Identify which cell holds the provided text, then report its (x, y) central coordinate. 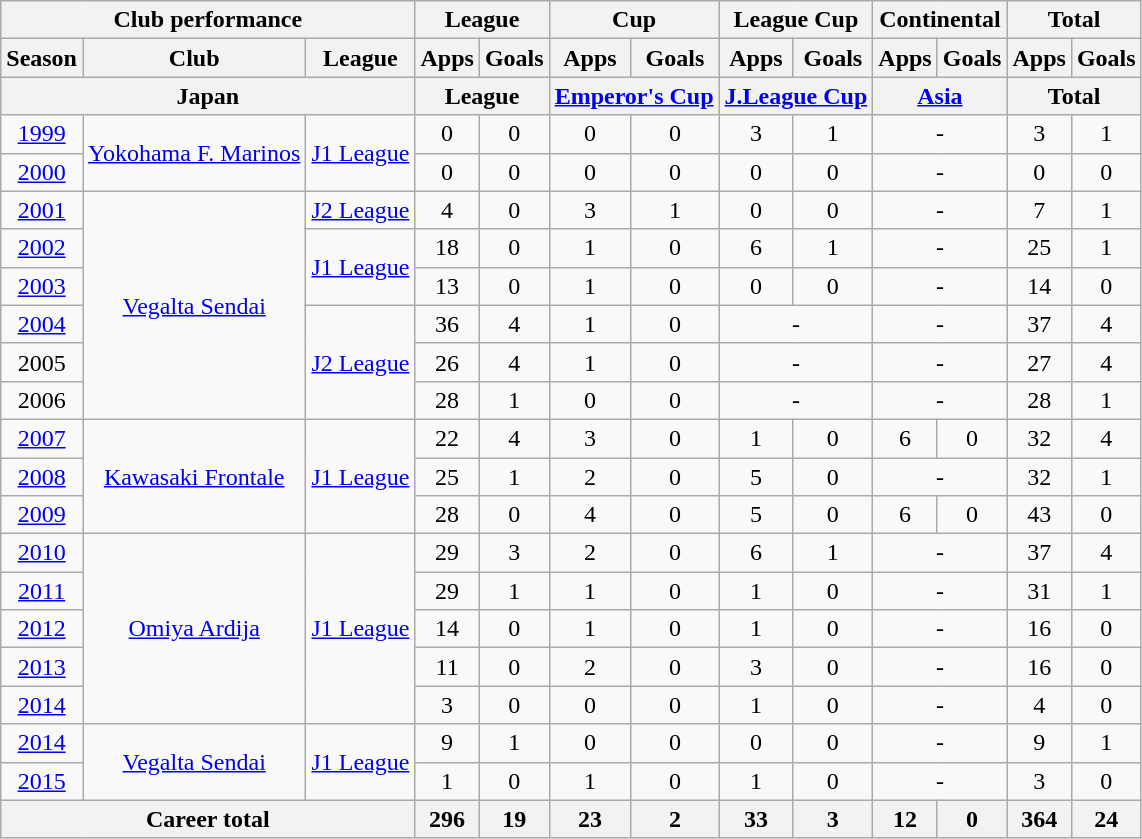
27 (1039, 362)
2007 (42, 438)
23 (590, 819)
31 (1039, 591)
13 (447, 286)
2003 (42, 286)
1999 (42, 134)
364 (1039, 819)
26 (447, 362)
Yokohama F. Marinos (194, 153)
2015 (42, 781)
2009 (42, 515)
36 (447, 324)
J.League Cup (796, 96)
24 (1106, 819)
33 (756, 819)
Continental (940, 20)
2001 (42, 210)
Omiya Ardija (194, 629)
Cup (634, 20)
2006 (42, 400)
2008 (42, 477)
2004 (42, 324)
2012 (42, 629)
Club performance (208, 20)
43 (1039, 515)
2005 (42, 362)
Emperor's Cup (634, 96)
Japan (208, 96)
18 (447, 248)
296 (447, 819)
12 (905, 819)
Kawasaki Frontale (194, 476)
2013 (42, 667)
Season (42, 58)
19 (514, 819)
Career total (208, 819)
11 (447, 667)
League Cup (796, 20)
2010 (42, 553)
Asia (940, 96)
22 (447, 438)
Club (194, 58)
2000 (42, 172)
2002 (42, 248)
7 (1039, 210)
2011 (42, 591)
